Pinpoint the cell where the given text exists, returning its (X, Y) midpoint coordinate. 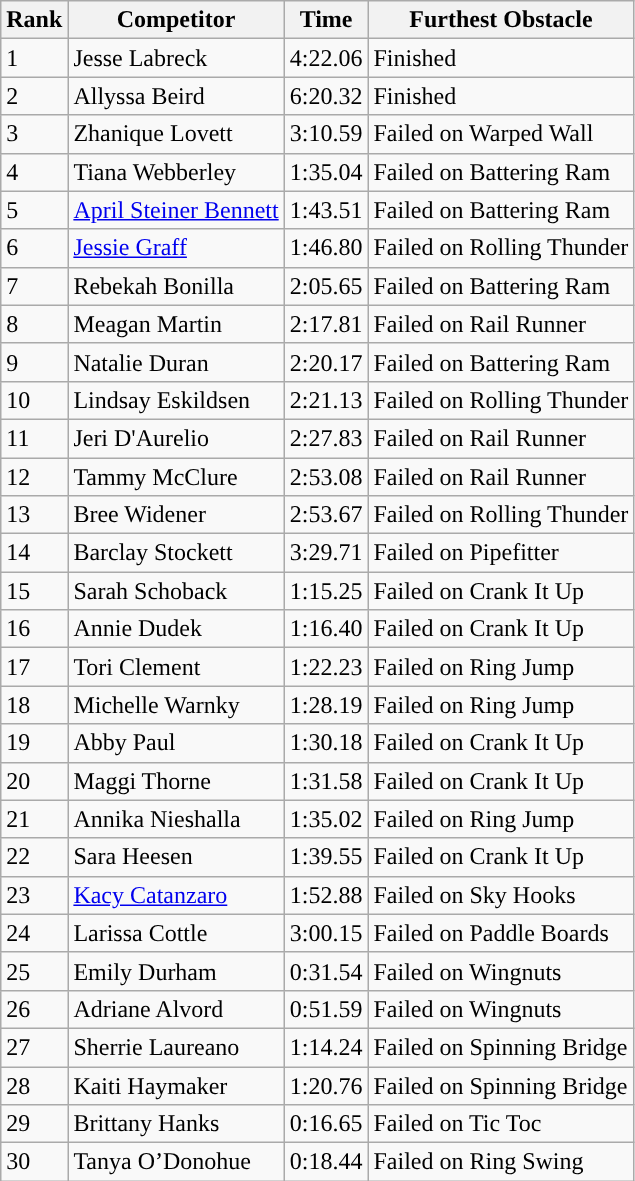
1:14.24 (326, 1047)
Tiana Webberley (176, 172)
2:53.67 (326, 515)
April Steiner Bennett (176, 210)
Allyssa Beird (176, 96)
1:20.76 (326, 1085)
Brittany Hanks (176, 1124)
Maggi Thorne (176, 781)
Failed on Ring Swing (501, 1162)
21 (34, 819)
Time (326, 20)
Failed on Sky Hooks (501, 895)
Michelle Warnky (176, 705)
Adriane Alvord (176, 1009)
Bree Widener (176, 515)
11 (34, 438)
0:31.54 (326, 971)
23 (34, 895)
2:20.17 (326, 362)
Natalie Duran (176, 362)
28 (34, 1085)
3 (34, 134)
10 (34, 400)
Rank (34, 20)
14 (34, 553)
Sara Heesen (176, 857)
2 (34, 96)
29 (34, 1124)
4:22.06 (326, 58)
8 (34, 324)
Kaiti Haymaker (176, 1085)
1:22.23 (326, 667)
2:21.13 (326, 400)
Abby Paul (176, 743)
13 (34, 515)
Furthest Obstacle (501, 20)
2:27.83 (326, 438)
1:31.58 (326, 781)
Annie Dudek (176, 629)
Failed on Paddle Boards (501, 933)
Meagan Martin (176, 324)
19 (34, 743)
Tori Clement (176, 667)
Tanya O’Donohue (176, 1162)
Zhanique Lovett (176, 134)
5 (34, 210)
1:15.25 (326, 591)
1:39.55 (326, 857)
Sarah Schoback (176, 591)
3:10.59 (326, 134)
0:16.65 (326, 1124)
25 (34, 971)
Larissa Cottle (176, 933)
2:05.65 (326, 286)
1:43.51 (326, 210)
27 (34, 1047)
15 (34, 591)
Competitor (176, 20)
2:53.08 (326, 477)
30 (34, 1162)
18 (34, 705)
Kacy Catanzaro (176, 895)
24 (34, 933)
Failed on Warped Wall (501, 134)
Failed on Pipefitter (501, 553)
3:29.71 (326, 553)
Jesse Labreck (176, 58)
1:52.88 (326, 895)
22 (34, 857)
4 (34, 172)
Rebekah Bonilla (176, 286)
Jessie Graff (176, 248)
1:16.40 (326, 629)
1 (34, 58)
7 (34, 286)
1:35.02 (326, 819)
17 (34, 667)
1:35.04 (326, 172)
20 (34, 781)
1:46.80 (326, 248)
1:28.19 (326, 705)
1:30.18 (326, 743)
12 (34, 477)
Emily Durham (176, 971)
26 (34, 1009)
Barclay Stockett (176, 553)
Tammy McClure (176, 477)
Sherrie Laureano (176, 1047)
0:51.59 (326, 1009)
6 (34, 248)
Lindsay Eskildsen (176, 400)
3:00.15 (326, 933)
Jeri D'Aurelio (176, 438)
6:20.32 (326, 96)
Failed on Tic Toc (501, 1124)
Annika Nieshalla (176, 819)
16 (34, 629)
0:18.44 (326, 1162)
2:17.81 (326, 324)
9 (34, 362)
